From the cell containing the given text, extract its center point as (X, Y) coordinate. 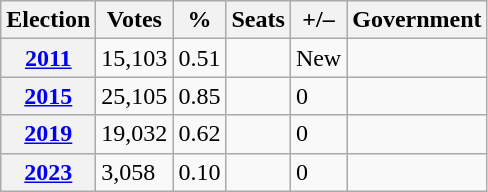
Government (417, 20)
2019 (48, 134)
0.51 (200, 58)
2015 (48, 96)
19,032 (134, 134)
15,103 (134, 58)
% (200, 20)
+/– (318, 20)
Election (48, 20)
New (318, 58)
0.10 (200, 172)
Votes (134, 20)
Seats (258, 20)
2023 (48, 172)
25,105 (134, 96)
0.62 (200, 134)
3,058 (134, 172)
2011 (48, 58)
0.85 (200, 96)
